Provide the (x, y) coordinate of the cell's center where the given text is located.  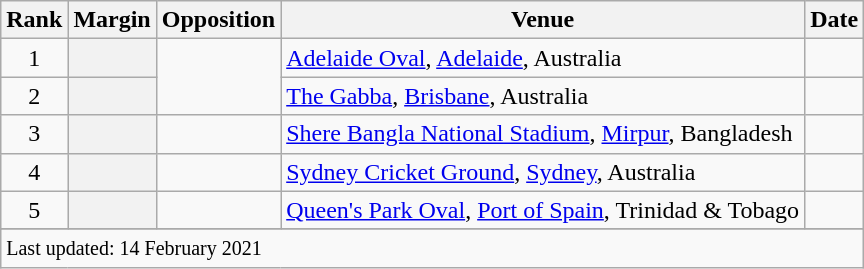
Rank (34, 20)
Venue (543, 20)
2 (34, 96)
3 (34, 134)
The Gabba, Brisbane, Australia (543, 96)
Shere Bangla National Stadium, Mirpur, Bangladesh (543, 134)
1 (34, 58)
Last updated: 14 February 2021 (432, 248)
4 (34, 172)
Margin (112, 20)
Queen's Park Oval, Port of Spain, Trinidad & Tobago (543, 210)
Opposition (218, 20)
Adelaide Oval, Adelaide, Australia (543, 58)
Sydney Cricket Ground, Sydney, Australia (543, 172)
5 (34, 210)
Date (834, 20)
